Identify which cell holds the provided text, then report its [X, Y] central coordinate. 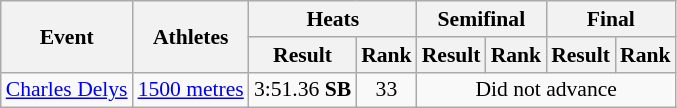
Heats [333, 19]
Athletes [191, 36]
Did not advance [546, 90]
1500 metres [191, 90]
33 [386, 90]
Charles Delys [67, 90]
3:51.36 SB [302, 90]
Semifinal [482, 19]
Final [610, 19]
Event [67, 36]
